Pinpoint the cell where the given text exists, returning its (x, y) midpoint coordinate. 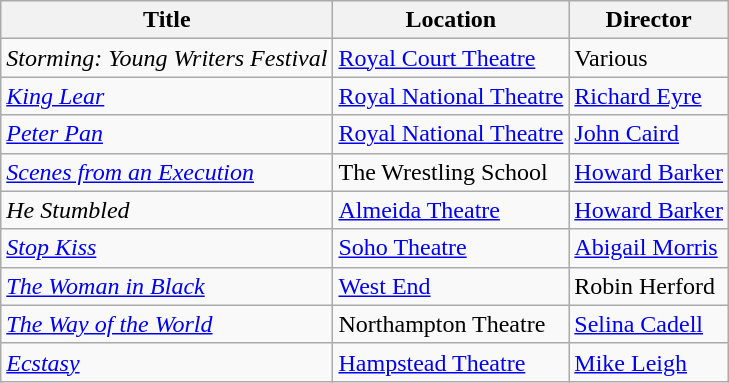
Soho Theatre (451, 248)
Almeida Theatre (451, 210)
Scenes from an Execution (167, 172)
Northampton Theatre (451, 324)
The Woman in Black (167, 286)
Hampstead Theatre (451, 362)
Royal Court Theatre (451, 58)
Title (167, 20)
Stop Kiss (167, 248)
Various (649, 58)
Mike Leigh (649, 362)
Location (451, 20)
Director (649, 20)
King Lear (167, 96)
John Caird (649, 134)
Abigail Morris (649, 248)
Peter Pan (167, 134)
Selina Cadell (649, 324)
Richard Eyre (649, 96)
He Stumbled (167, 210)
West End (451, 286)
Robin Herford (649, 286)
The Way of the World (167, 324)
Storming: Young Writers Festival (167, 58)
Ecstasy (167, 362)
The Wrestling School (451, 172)
